Scan for the cell matching the given text and deliver its (x, y) coordinate at center. 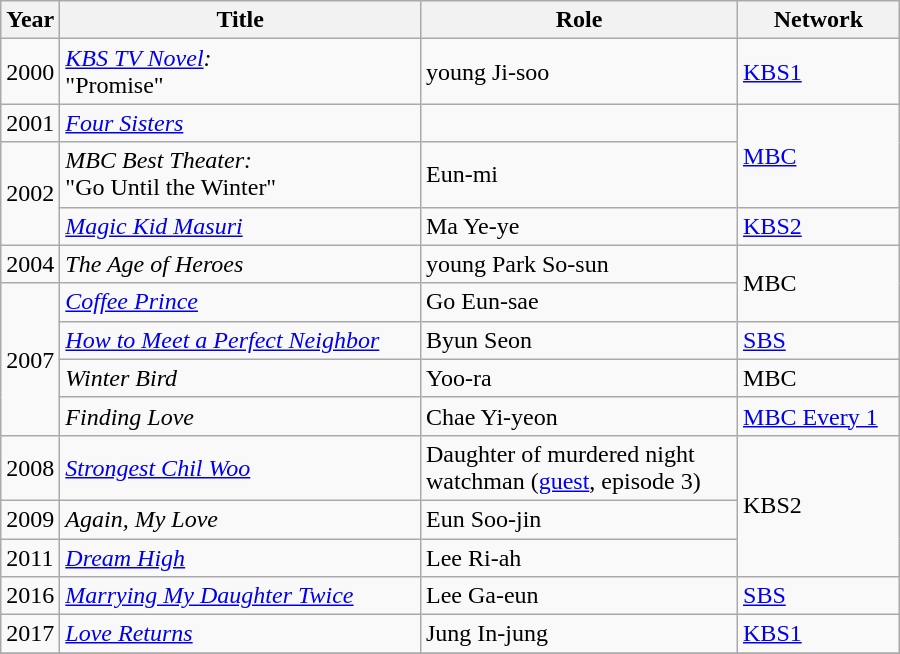
2002 (30, 194)
The Age of Heroes (240, 264)
Go Eun-sae (578, 302)
Yoo-ra (578, 378)
Magic Kid Masuri (240, 226)
Marrying My Daughter Twice (240, 596)
Eun-mi (578, 174)
2001 (30, 123)
young Park So-sun (578, 264)
Coffee Prince (240, 302)
Ma Ye-ye (578, 226)
Chae Yi-yeon (578, 416)
Network (819, 20)
MBC Every 1 (819, 416)
KBS TV Novel:"Promise" (240, 72)
Lee Ga-eun (578, 596)
Finding Love (240, 416)
Title (240, 20)
2016 (30, 596)
Jung In-jung (578, 634)
2008 (30, 468)
Strongest Chil Woo (240, 468)
How to Meet a Perfect Neighbor (240, 340)
Four Sisters (240, 123)
Byun Seon (578, 340)
MBC Best Theater:"Go Until the Winter" (240, 174)
Year (30, 20)
Dream High (240, 557)
Lee Ri-ah (578, 557)
2000 (30, 72)
Winter Bird (240, 378)
2007 (30, 359)
2004 (30, 264)
Love Returns (240, 634)
Daughter of murdered night watchman (guest, episode 3) (578, 468)
young Ji-soo (578, 72)
Eun Soo-jin (578, 519)
2017 (30, 634)
2009 (30, 519)
Role (578, 20)
Again, My Love (240, 519)
2011 (30, 557)
